Capture the cell that displays the provided text and extract its (X, Y) central coordinate. 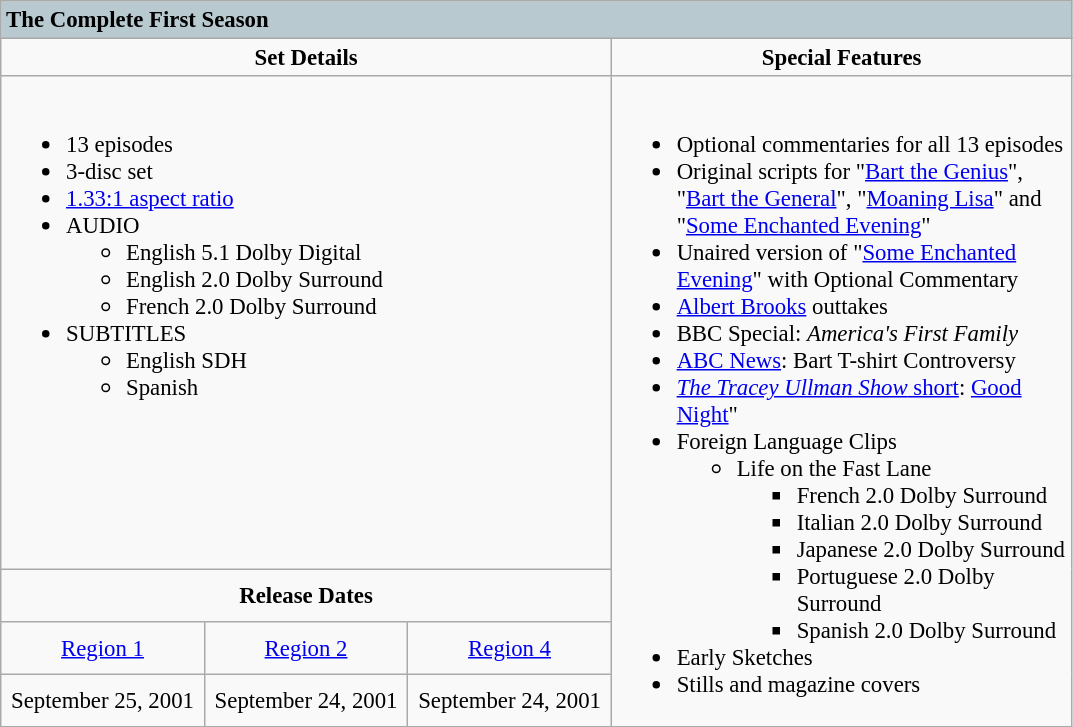
September 25, 2001 (103, 700)
Set Details (306, 58)
13 episodes3-disc set1.33:1 aspect ratioAUDIOEnglish 5.1 Dolby DigitalEnglish 2.0 Dolby SurroundFrench 2.0 Dolby SurroundSUBTITLESEnglish SDHSpanish (306, 322)
Release Dates (306, 595)
Region 1 (103, 647)
Region 2 (306, 647)
Region 4 (510, 647)
The Complete First Season (536, 20)
Special Features (842, 58)
